Scan for the cell matching the given text and deliver its [x, y] coordinate at center. 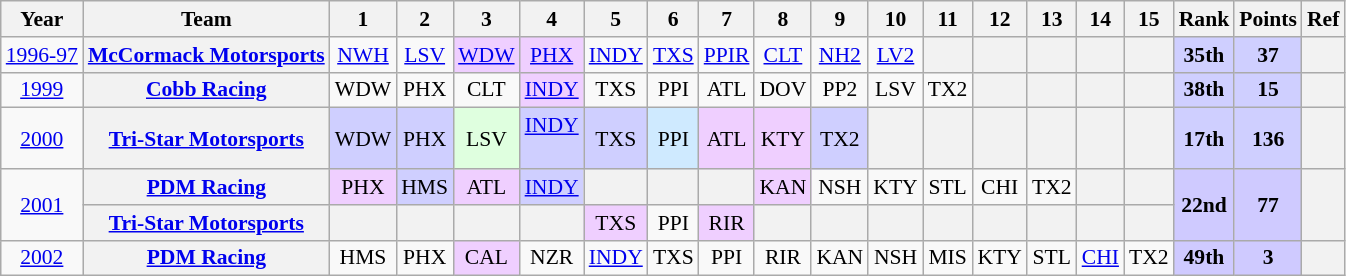
NWH [363, 55]
35th [1204, 55]
1 [363, 19]
37 [1268, 55]
MIS [948, 258]
11 [948, 19]
Year [42, 19]
LV2 [895, 55]
12 [999, 19]
2 [424, 19]
8 [782, 19]
49th [1204, 258]
14 [1100, 19]
4 [552, 19]
38th [1204, 90]
2000 [42, 138]
PPIR [727, 55]
13 [1052, 19]
2001 [42, 204]
7 [727, 19]
77 [1268, 204]
22nd [1204, 204]
2002 [42, 258]
PP2 [840, 90]
1996-97 [42, 55]
10 [895, 19]
NZR [552, 258]
5 [616, 19]
136 [1268, 138]
Ref [1323, 19]
17th [1204, 138]
NH2 [840, 55]
9 [840, 19]
CAL [486, 258]
Cobb Racing [206, 90]
6 [674, 19]
Points [1268, 19]
McCormack Motorsports [206, 55]
Team [206, 19]
DOV [782, 90]
Rank [1204, 19]
1999 [42, 90]
